Pinpoint the cell where the given text exists, returning its [X, Y] midpoint coordinate. 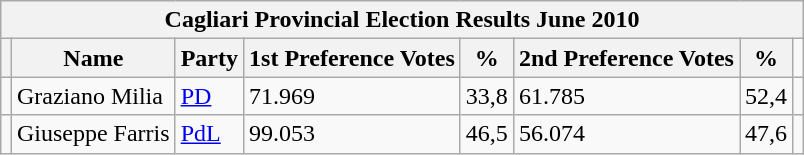
PdL [209, 134]
71.969 [352, 96]
33,8 [486, 96]
2nd Preference Votes [626, 58]
47,6 [766, 134]
61.785 [626, 96]
Party [209, 58]
Cagliari Provincial Election Results June 2010 [402, 20]
52,4 [766, 96]
56.074 [626, 134]
46,5 [486, 134]
PD [209, 96]
99.053 [352, 134]
Giuseppe Farris [93, 134]
Name [93, 58]
1st Preference Votes [352, 58]
Graziano Milia [93, 96]
